Scan for the cell matching the given text and deliver its [X, Y] coordinate at center. 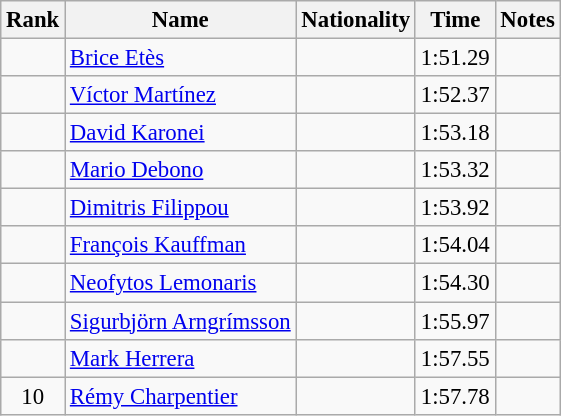
1:52.37 [455, 95]
1:55.97 [455, 321]
1:53.92 [455, 208]
François Kauffman [180, 245]
Name [180, 20]
1:51.29 [455, 58]
Brice Etès [180, 58]
1:57.55 [455, 358]
Neofytos Lemonaris [180, 283]
Mark Herrera [180, 358]
1:54.30 [455, 283]
Sigurbjörn Arngrímsson [180, 321]
Time [455, 20]
Rémy Charpentier [180, 396]
10 [33, 396]
Víctor Martínez [180, 95]
1:53.18 [455, 133]
Notes [528, 20]
Mario Debono [180, 170]
Nationality [356, 20]
Rank [33, 20]
David Karonei [180, 133]
Dimitris Filippou [180, 208]
1:53.32 [455, 170]
1:54.04 [455, 245]
1:57.78 [455, 396]
